Find where the given text appears and provide that cell's center as (x, y) coordinate. 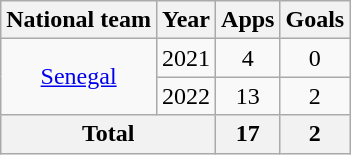
Year (186, 20)
17 (248, 134)
Total (108, 134)
Goals (315, 20)
Senegal (79, 77)
National team (79, 20)
4 (248, 58)
13 (248, 96)
2021 (186, 58)
Apps (248, 20)
0 (315, 58)
2022 (186, 96)
